Provide the [X, Y] coordinate of the cell's center where the given text is located.  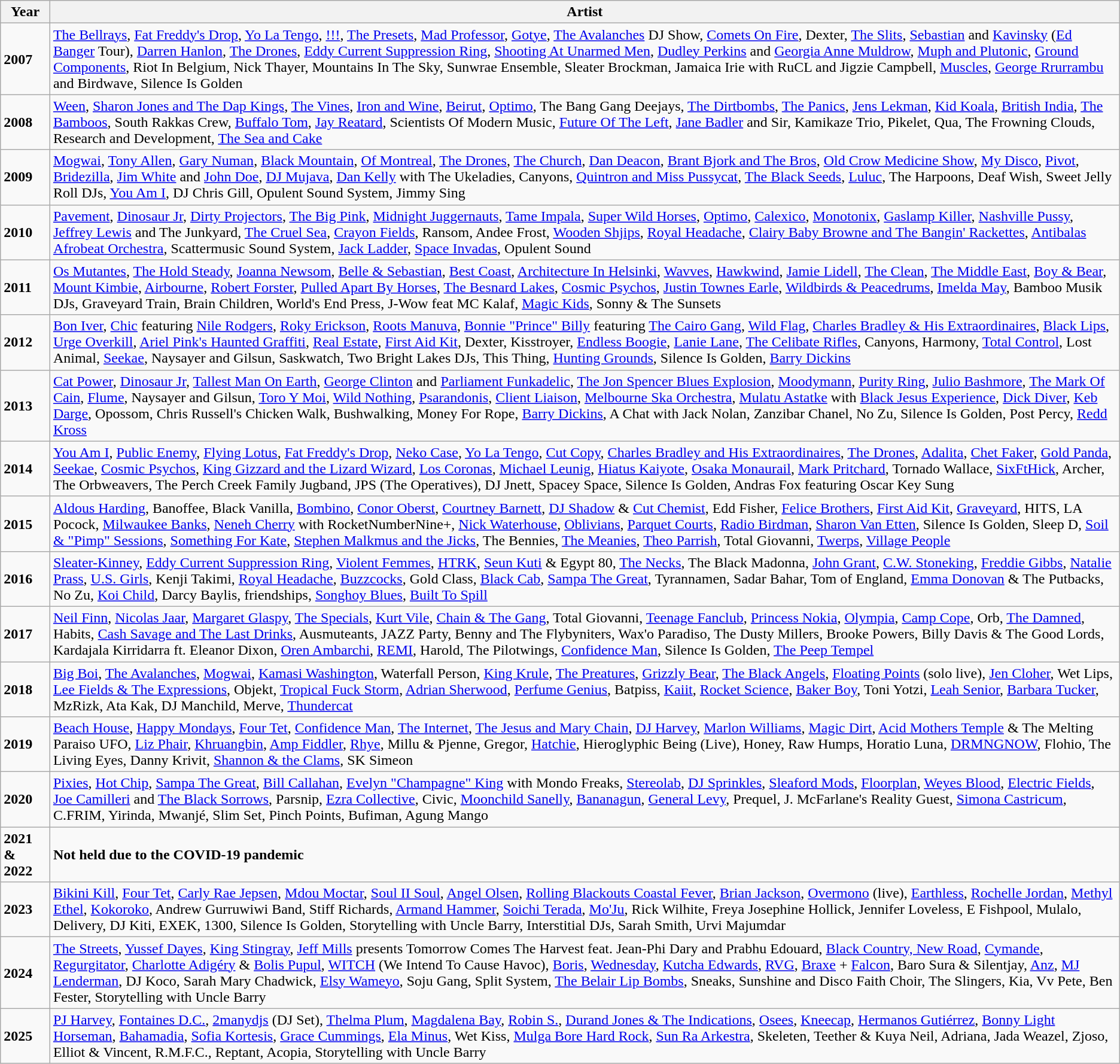
2010 [25, 232]
2015 [25, 524]
2023 [25, 910]
Year [25, 12]
Artist [585, 12]
2013 [25, 406]
2014 [25, 469]
2024 [25, 973]
2016 [25, 579]
2017 [25, 634]
2020 [25, 799]
2008 [25, 122]
2021 & 2022 [25, 855]
2025 [25, 1036]
2011 [25, 287]
2012 [25, 342]
2018 [25, 689]
2007 [25, 59]
2009 [25, 177]
2019 [25, 744]
Not held due to the COVID-19 pandemic [585, 855]
